Find where the given text appears and provide that cell's center as (x, y) coordinate. 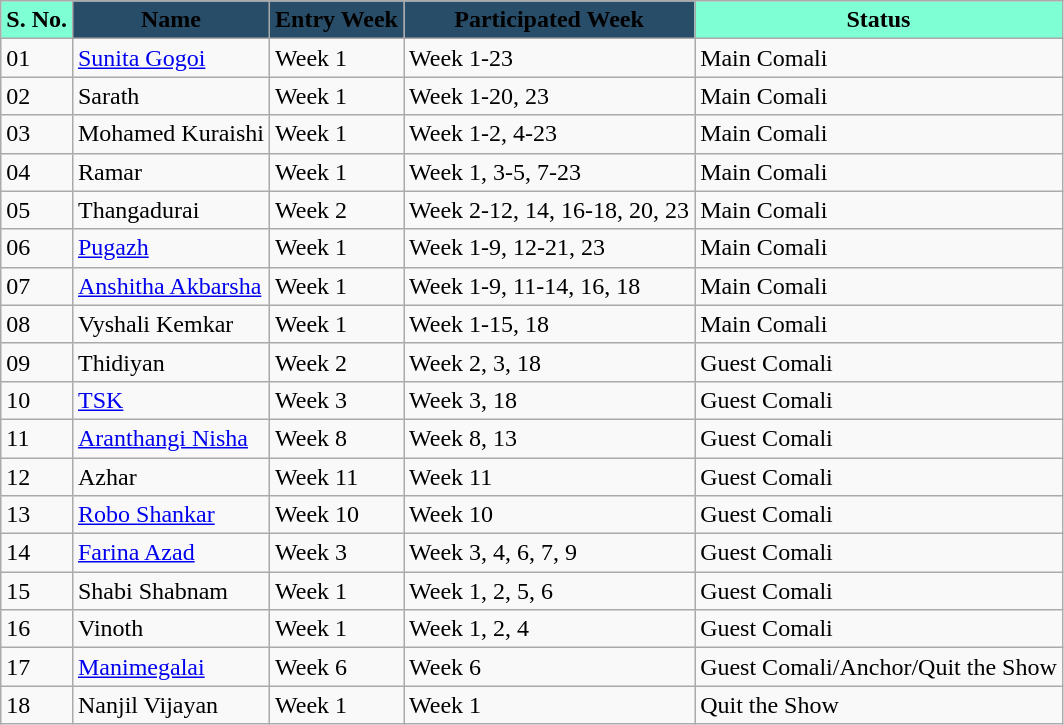
Thidiyan (170, 362)
Guest Comali/Anchor/Quit the Show (879, 667)
Aranthangi Nisha (170, 438)
01 (37, 58)
Farina Azad (170, 553)
Week 8, 13 (550, 438)
Week 1-23 (550, 58)
10 (37, 400)
07 (37, 286)
Week 3, 18 (550, 400)
13 (37, 515)
17 (37, 667)
14 (37, 553)
Week 1-9, 12-21, 23 (550, 248)
08 (37, 324)
Azhar (170, 477)
Week 8 (337, 438)
Vyshali Kemkar (170, 324)
05 (37, 210)
Week 1-20, 23 (550, 96)
Anshitha Akbarsha (170, 286)
Shabi Shabnam (170, 591)
Sarath (170, 96)
Name (170, 20)
Status (879, 20)
18 (37, 705)
06 (37, 248)
Sunita Gogoi (170, 58)
Vinoth (170, 629)
16 (37, 629)
Week 1-2, 4-23 (550, 134)
Manimegalai (170, 667)
15 (37, 591)
Week 1-15, 18 (550, 324)
Quit the Show (879, 705)
02 (37, 96)
Ramar (170, 172)
Week 1, 2, 4 (550, 629)
Week 1-9, 11-14, 16, 18 (550, 286)
Week 2, 3, 18 (550, 362)
TSK (170, 400)
Participated Week (550, 20)
Entry Week (337, 20)
Week 1, 3-5, 7-23 (550, 172)
Week 2-12, 14, 16-18, 20, 23 (550, 210)
09 (37, 362)
04 (37, 172)
Pugazh (170, 248)
11 (37, 438)
Thangadurai (170, 210)
Week 3, 4, 6, 7, 9 (550, 553)
S. No. (37, 20)
Robo Shankar (170, 515)
12 (37, 477)
Week 1, 2, 5, 6 (550, 591)
Mohamed Kuraishi (170, 134)
03 (37, 134)
Nanjil Vijayan (170, 705)
